Return [x, y] of the center of cell containing provided text 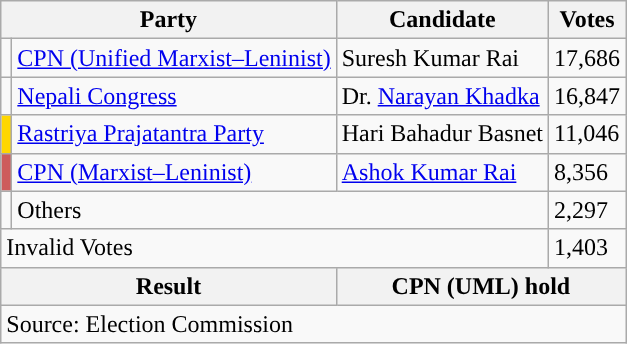
Result [168, 286]
16,847 [588, 96]
2,297 [588, 210]
1,403 [588, 248]
Candidate [442, 20]
Suresh Kumar Rai [442, 58]
CPN (Unified Marxist–Leninist) [174, 58]
CPN (Marxist–Leninist) [174, 172]
8,356 [588, 172]
Rastriya Prajatantra Party [174, 134]
Dr. Narayan Khadka [442, 96]
Others [280, 210]
Votes [588, 20]
Party [168, 20]
Source: Election Commission [314, 324]
Nepali Congress [174, 96]
Hari Bahadur Basnet [442, 134]
Invalid Votes [275, 248]
11,046 [588, 134]
CPN (UML) hold [480, 286]
17,686 [588, 58]
Ashok Kumar Rai [442, 172]
